Extract the (X, Y) coordinate from the center of the cell holding the provided text.  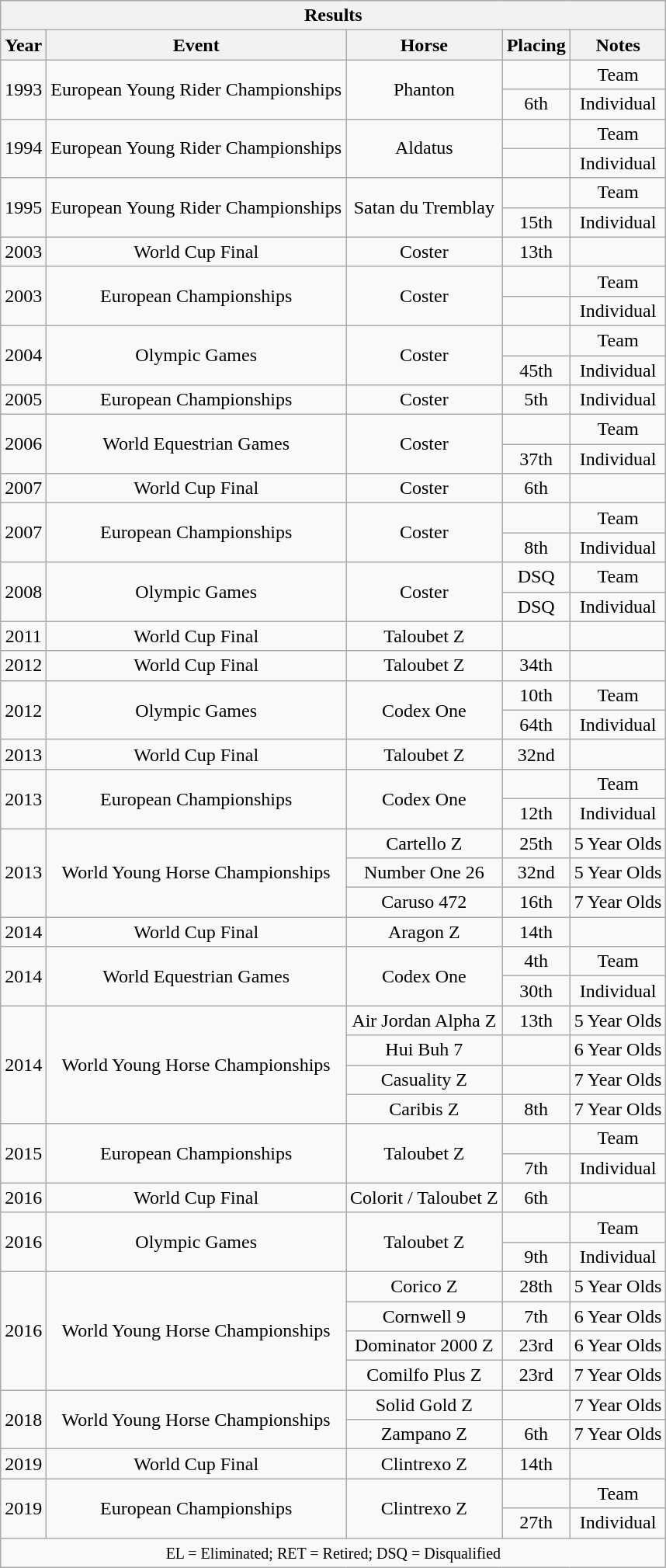
Aragon Z (425, 932)
Placing (536, 45)
Zampano Z (425, 1434)
Air Jordan Alpha Z (425, 1020)
4th (536, 961)
2006 (23, 444)
Corico Z (425, 1286)
Solid Gold Z (425, 1405)
15th (536, 222)
EL = Eliminated; RET = Retired; DSQ = Disqualified (334, 1552)
28th (536, 1286)
2005 (23, 400)
Horse (425, 45)
Colorit / Taloubet Z (425, 1198)
10th (536, 695)
1993 (23, 89)
64th (536, 725)
Aldatus (425, 148)
2015 (23, 1153)
Year (23, 45)
Casuality Z (425, 1080)
Caribis Z (425, 1109)
Hui Buh 7 (425, 1050)
Number One 26 (425, 873)
Satan du Tremblay (425, 207)
Cartello Z (425, 843)
Results (334, 16)
Comilfo Plus Z (425, 1375)
2004 (23, 355)
25th (536, 843)
30th (536, 991)
12th (536, 813)
45th (536, 370)
1994 (23, 148)
2018 (23, 1420)
16th (536, 902)
27th (536, 1523)
Phanton (425, 89)
34th (536, 666)
2008 (23, 592)
Notes (618, 45)
2011 (23, 636)
5th (536, 400)
Event (196, 45)
Dominator 2000 Z (425, 1346)
1995 (23, 207)
37th (536, 459)
Caruso 472 (425, 902)
9th (536, 1257)
Cornwell 9 (425, 1316)
